Identify which cell holds the provided text, then report its [x, y] central coordinate. 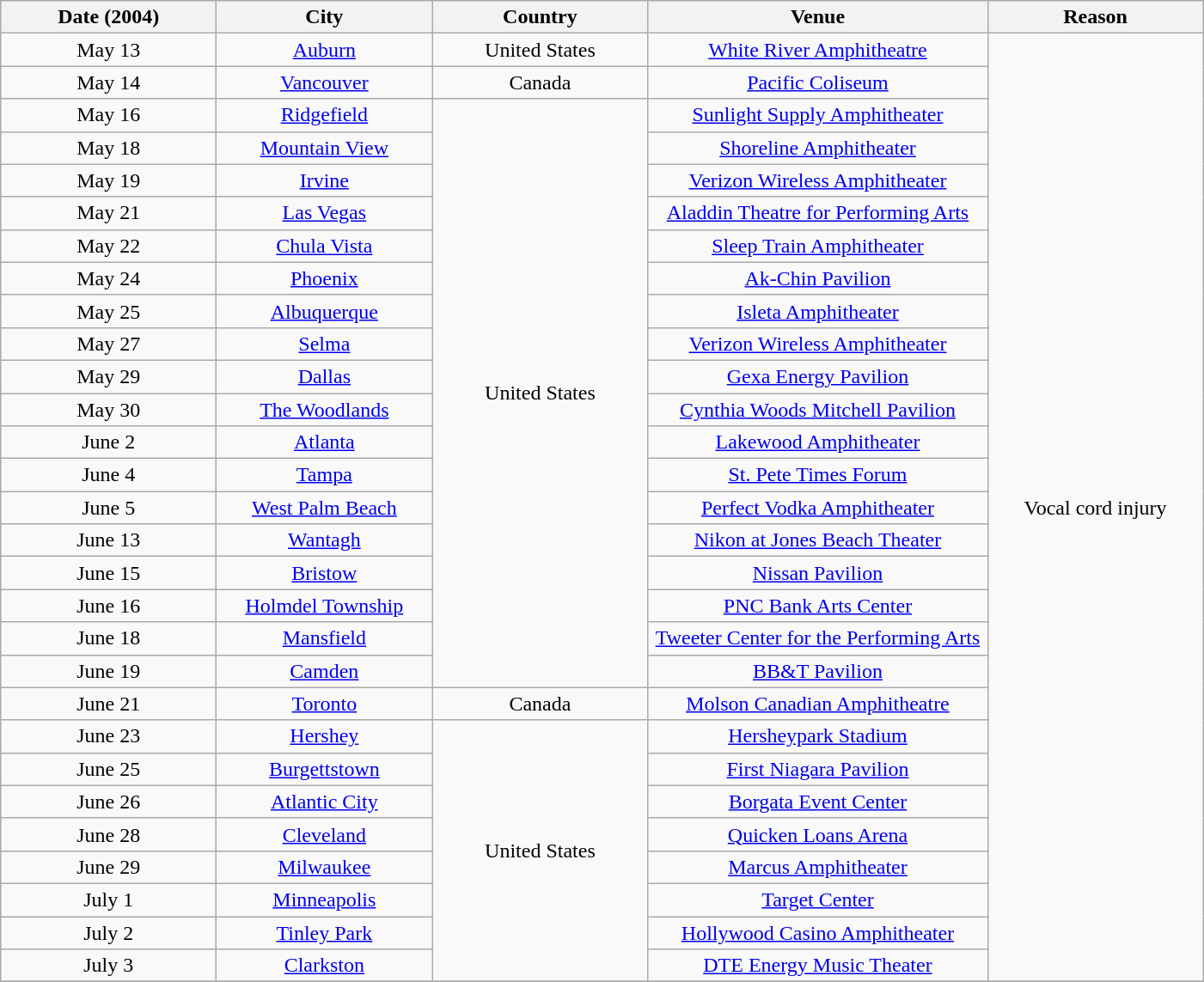
West Palm Beach [325, 508]
June 29 [108, 867]
Gexa Energy Pavilion [818, 376]
Hersheypark Stadium [818, 736]
Auburn [325, 50]
Atlanta [325, 442]
Burgettstown [325, 769]
May 19 [108, 180]
Sunlight Supply Amphitheater [818, 115]
Mansfield [325, 638]
July 1 [108, 900]
Las Vegas [325, 213]
May 27 [108, 344]
Bristow [325, 573]
June 15 [108, 573]
Tampa [325, 475]
Isleta Amphitheater [818, 311]
Irvine [325, 180]
First Niagara Pavilion [818, 769]
May 29 [108, 376]
Molson Canadian Amphitheatre [818, 704]
May 24 [108, 278]
PNC Bank Arts Center [818, 606]
May 18 [108, 148]
Milwaukee [325, 867]
Hershey [325, 736]
June 18 [108, 638]
June 21 [108, 704]
July 2 [108, 932]
Sleep Train Amphitheater [818, 246]
May 22 [108, 246]
Venue [818, 17]
Tweeter Center for the Performing Arts [818, 638]
BB&T Pavilion [818, 671]
White River Amphitheatre [818, 50]
June 28 [108, 834]
Nikon at Jones Beach Theater [818, 540]
City [325, 17]
Camden [325, 671]
Borgata Event Center [818, 802]
Chula Vista [325, 246]
Hollywood Casino Amphitheater [818, 932]
Aladdin Theatre for Performing Arts [818, 213]
June 13 [108, 540]
Mountain View [325, 148]
June 16 [108, 606]
May 16 [108, 115]
May 14 [108, 82]
June 5 [108, 508]
Marcus Amphitheater [818, 867]
Clarkston [325, 966]
June 4 [108, 475]
Quicken Loans Arena [818, 834]
June 19 [108, 671]
DTE Energy Music Theater [818, 966]
Date (2004) [108, 17]
Phoenix [325, 278]
Minneapolis [325, 900]
Tinley Park [325, 932]
Cynthia Woods Mitchell Pavilion [818, 410]
Toronto [325, 704]
May 21 [108, 213]
Vancouver [325, 82]
Perfect Vodka Amphitheater [818, 508]
June 25 [108, 769]
The Woodlands [325, 410]
May 30 [108, 410]
May 25 [108, 311]
Shoreline Amphitheater [818, 148]
Dallas [325, 376]
Reason [1095, 17]
Pacific Coliseum [818, 82]
Wantagh [325, 540]
St. Pete Times Forum [818, 475]
Holmdel Township [325, 606]
Selma [325, 344]
Cleveland [325, 834]
Albuquerque [325, 311]
June 26 [108, 802]
June 23 [108, 736]
Country [540, 17]
Atlantic City [325, 802]
Ridgefield [325, 115]
Vocal cord injury [1095, 508]
Target Center [818, 900]
Nissan Pavilion [818, 573]
June 2 [108, 442]
July 3 [108, 966]
May 13 [108, 50]
Lakewood Amphitheater [818, 442]
Ak-Chin Pavilion [818, 278]
